From the cell containing the given text, extract its center point as [X, Y] coordinate. 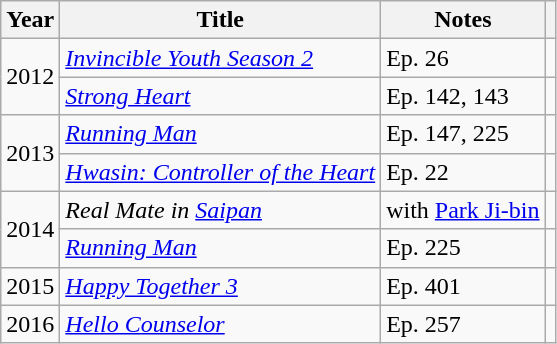
Ep. 26 [463, 58]
Strong Heart [220, 96]
Year [30, 20]
Hwasin: Controller of the Heart [220, 172]
Ep. 147, 225 [463, 134]
Invincible Youth Season 2 [220, 58]
2012 [30, 77]
Happy Together 3 [220, 286]
Title [220, 20]
Real Mate in Saipan [220, 210]
Ep. 22 [463, 172]
2014 [30, 229]
with Park Ji-bin [463, 210]
2015 [30, 286]
Ep. 257 [463, 324]
Hello Counselor [220, 324]
Notes [463, 20]
Ep. 142, 143 [463, 96]
2013 [30, 153]
2016 [30, 324]
Ep. 225 [463, 248]
Ep. 401 [463, 286]
